Search for the cell housing the specified text and yield its (X, Y) center coordinate. 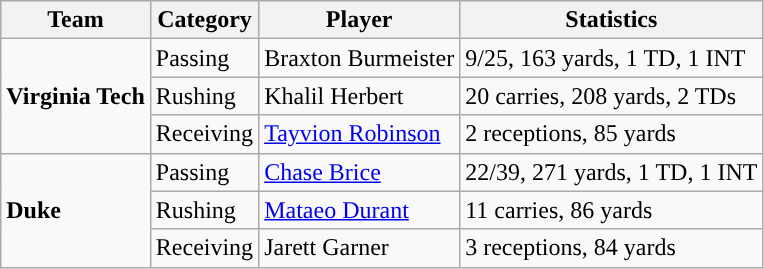
Braxton Burmeister (360, 58)
2 receptions, 85 yards (612, 134)
Team (76, 20)
3 receptions, 84 yards (612, 248)
Jarett Garner (360, 248)
Chase Brice (360, 172)
Category (204, 20)
20 carries, 208 yards, 2 TDs (612, 96)
11 carries, 86 yards (612, 210)
Duke (76, 210)
Virginia Tech (76, 96)
Statistics (612, 20)
Mataeo Durant (360, 210)
Tayvion Robinson (360, 134)
Player (360, 20)
Khalil Herbert (360, 96)
9/25, 163 yards, 1 TD, 1 INT (612, 58)
22/39, 271 yards, 1 TD, 1 INT (612, 172)
